Provide the [X, Y] coordinate of the cell's center where the given text is located.  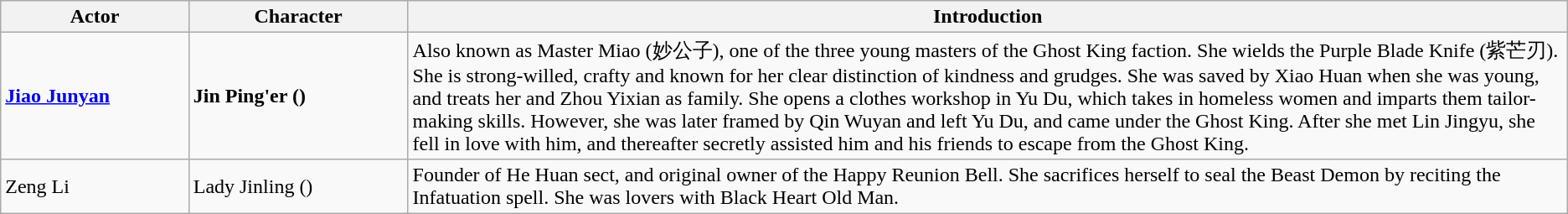
Lady Jinling () [298, 186]
Character [298, 17]
Introduction [988, 17]
Jiao Junyan [95, 96]
Jin Ping'er () [298, 96]
Zeng Li [95, 186]
Actor [95, 17]
